For the text-containing cell, return its midpoint in [X, Y] coordinate format. 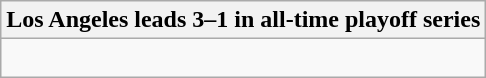
Los Angeles leads 3–1 in all-time playoff series [244, 20]
